For the text-containing cell, return its midpoint in (x, y) coordinate format. 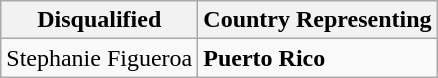
Disqualified (100, 20)
Stephanie Figueroa (100, 58)
Country Representing (318, 20)
Puerto Rico (318, 58)
